For the text-containing cell, return its midpoint in (x, y) coordinate format. 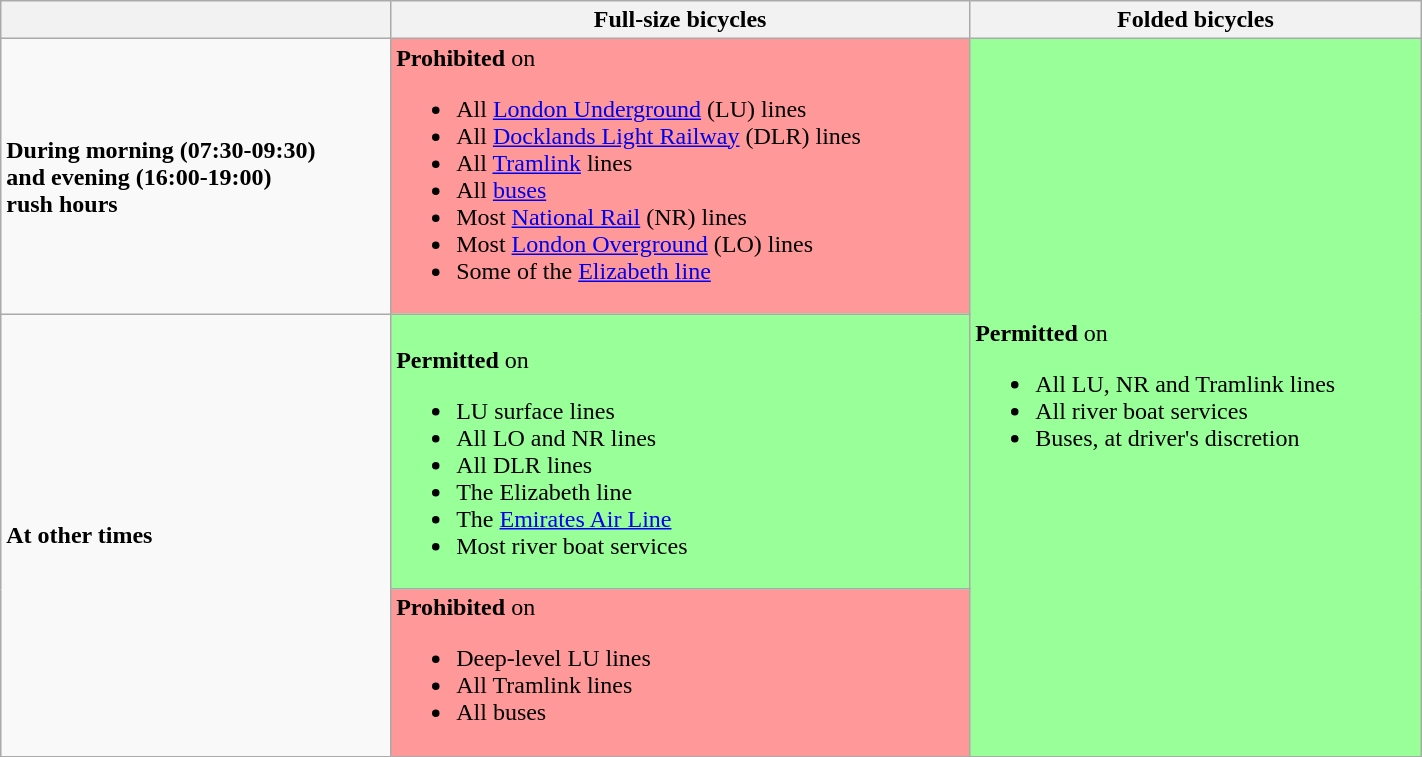
At other times (196, 535)
Permitted onAll LU, NR and Tramlink linesAll river boat servicesBuses, at driver's discretion (1196, 398)
Folded bicycles (1196, 20)
During morning (07:30-09:30) and evening (16:00-19:00)rush hours (196, 176)
Prohibited onDeep-level LU linesAll Tramlink linesAll buses (680, 672)
Full-size bicycles (680, 20)
Permitted onLU surface linesAll LO and NR linesAll DLR linesThe Elizabeth lineThe Emirates Air LineMost river boat services (680, 452)
